Return the (x, y) coordinate for the center point of the cell that contains the specified text.  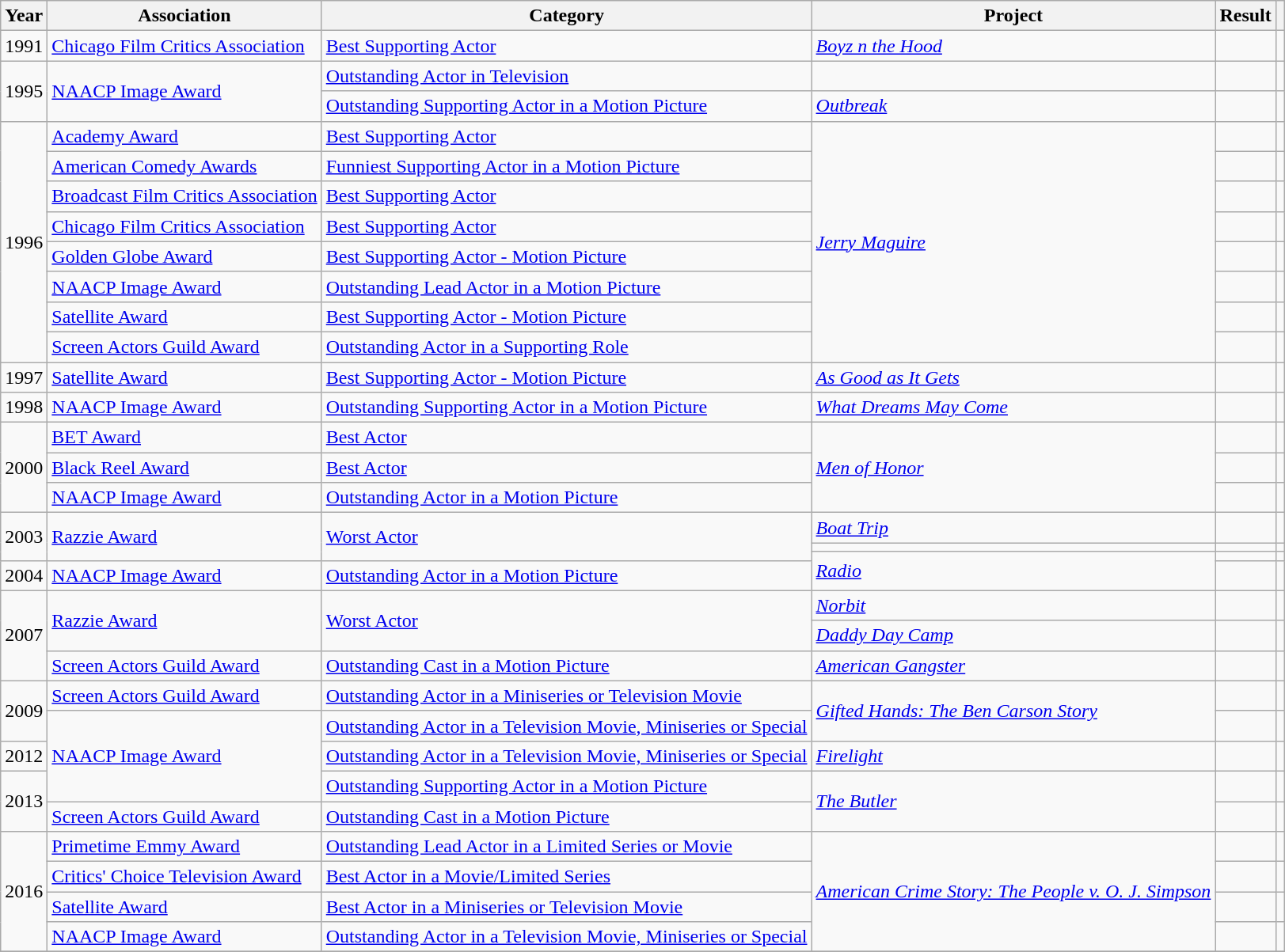
American Gangster (1013, 666)
Category (567, 16)
Funniest Supporting Actor in a Motion Picture (567, 166)
Outbreak (1013, 106)
Outstanding Actor in a Supporting Role (567, 347)
Year (24, 16)
1997 (24, 377)
Gifted Hands: The Ben Carson Story (1013, 711)
2012 (24, 756)
Outstanding Lead Actor in a Motion Picture (567, 286)
Radio (1013, 571)
The Butler (1013, 801)
Outstanding Actor in Television (567, 76)
Broadcast Film Critics Association (184, 196)
Norbit (1013, 605)
American Comedy Awards (184, 166)
1991 (24, 46)
Association (184, 16)
American Crime Story: The People v. O. J. Simpson (1013, 892)
2003 (24, 537)
2013 (24, 801)
Boat Trip (1013, 528)
As Good as It Gets (1013, 377)
Firelight (1013, 756)
Academy Award (184, 136)
Best Actor in a Miniseries or Television Movie (567, 907)
Result (1245, 16)
BET Award (184, 438)
Daddy Day Camp (1013, 635)
1998 (24, 408)
2007 (24, 635)
Jerry Maguire (1013, 241)
Golden Globe Award (184, 256)
2004 (24, 575)
Best Actor in a Movie/Limited Series (567, 877)
2009 (24, 711)
Outstanding Lead Actor in a Limited Series or Movie (567, 847)
Critics' Choice Television Award (184, 877)
Boyz n the Hood (1013, 46)
Outstanding Actor in a Miniseries or Television Movie (567, 696)
Men of Honor (1013, 468)
What Dreams May Come (1013, 408)
Primetime Emmy Award (184, 847)
1996 (24, 241)
2016 (24, 892)
2000 (24, 468)
Project (1013, 16)
1995 (24, 91)
Black Reel Award (184, 468)
